Return the [X, Y] coordinate for the center point of the cell that contains the specified text.  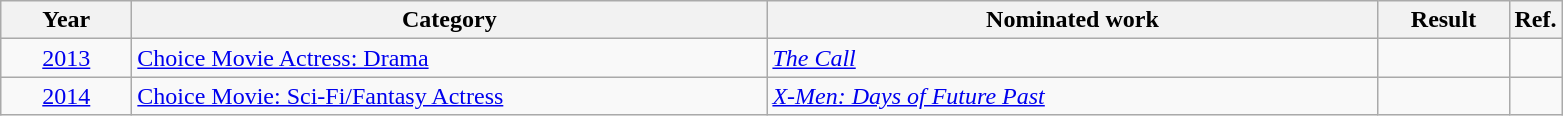
The Call [1072, 58]
Result [1444, 20]
Ref. [1536, 20]
Year [66, 20]
Nominated work [1072, 20]
X-Men: Days of Future Past [1072, 96]
Choice Movie Actress: Drama [450, 58]
2013 [66, 58]
2014 [66, 96]
Choice Movie: Sci-Fi/Fantasy Actress [450, 96]
Category [450, 20]
